Output the (x, y) coordinate of the center of the cell containing the given text.  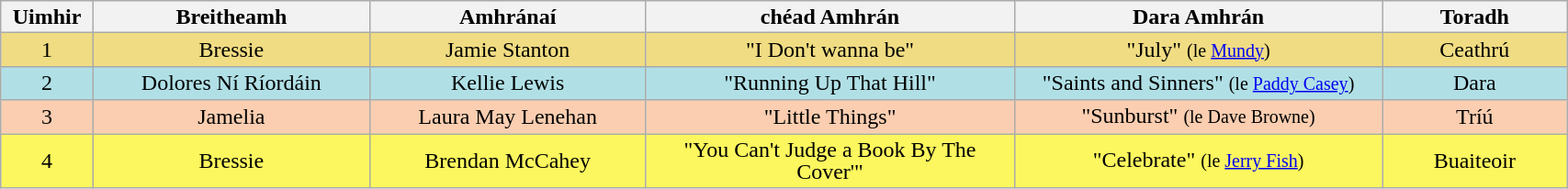
Brendan McCahey (507, 161)
Ceathrú (1475, 50)
Tríú (1475, 117)
chéad Amhrán (830, 17)
Breitheamh (231, 17)
Dara Amhrán (1198, 17)
"I Don't wanna be" (830, 50)
"You Can't Judge a Book By The Cover'" (830, 161)
2 (48, 83)
Buaiteoir (1475, 161)
Dolores Ní Ríordáin (231, 83)
Amhránaí (507, 17)
Toradh (1475, 17)
Uimhir (48, 17)
"Celebrate" (le Jerry Fish) (1198, 161)
"Little Things" (830, 117)
Jamelia (231, 117)
Jamie Stanton (507, 50)
3 (48, 117)
Kellie Lewis (507, 83)
4 (48, 161)
1 (48, 50)
"July" (le Mundy) (1198, 50)
"Running Up That Hill" (830, 83)
Laura May Lenehan (507, 117)
"Sunburst" (le Dave Browne) (1198, 117)
Dara (1475, 83)
"Saints and Sinners" (le Paddy Casey) (1198, 83)
